Identify which cell holds the provided text, then report its [x, y] central coordinate. 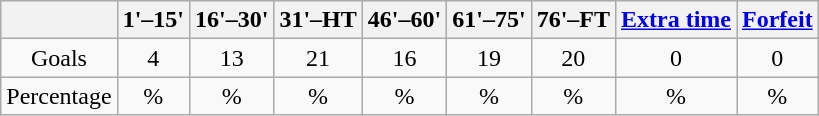
46'–60' [404, 20]
Extra time [676, 20]
76'–FT [573, 20]
Goals [59, 58]
Percentage [59, 96]
20 [573, 58]
16 [404, 58]
13 [231, 58]
31'–HT [318, 20]
21 [318, 58]
61'–75' [489, 20]
19 [489, 58]
4 [153, 58]
Forfeit [778, 20]
16'–30' [231, 20]
1'–15' [153, 20]
